Provide the [X, Y] coordinate of the cell's center where the given text is located.  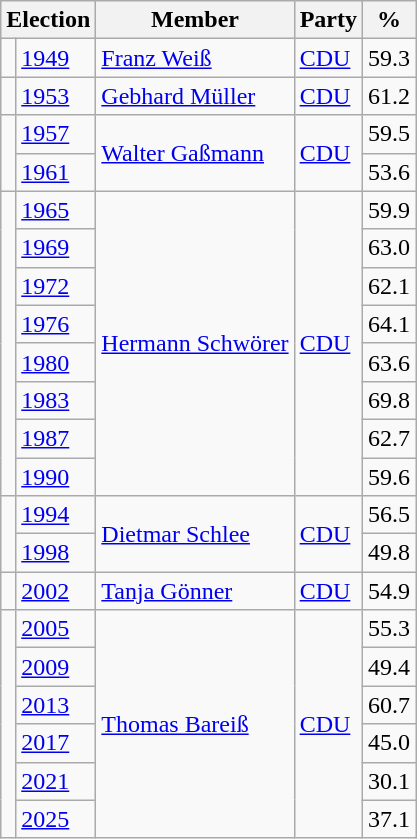
Gebhard Müller [195, 96]
45.0 [390, 743]
Election [48, 20]
62.7 [390, 438]
54.9 [390, 591]
55.3 [390, 629]
53.6 [390, 172]
Tanja Gönner [195, 591]
37.1 [390, 819]
1976 [56, 324]
30.1 [390, 781]
2025 [56, 819]
62.1 [390, 286]
1961 [56, 172]
1987 [56, 438]
1969 [56, 248]
Walter Gaßmann [195, 153]
2013 [56, 705]
1953 [56, 96]
% [390, 20]
63.6 [390, 362]
1965 [56, 210]
60.7 [390, 705]
2009 [56, 667]
61.2 [390, 96]
59.3 [390, 58]
56.5 [390, 515]
Thomas Bareiß [195, 724]
2017 [56, 743]
69.8 [390, 400]
Franz Weiß [195, 58]
2021 [56, 781]
49.8 [390, 553]
64.1 [390, 324]
Dietmar Schlee [195, 534]
59.6 [390, 477]
2005 [56, 629]
63.0 [390, 248]
1949 [56, 58]
1983 [56, 400]
49.4 [390, 667]
1994 [56, 515]
59.9 [390, 210]
Hermann Schwörer [195, 343]
1957 [56, 134]
59.5 [390, 134]
2002 [56, 591]
1972 [56, 286]
1998 [56, 553]
1990 [56, 477]
1980 [56, 362]
Member [195, 20]
Party [328, 20]
